Extract the [X, Y] coordinate from the center of the cell holding the provided text.  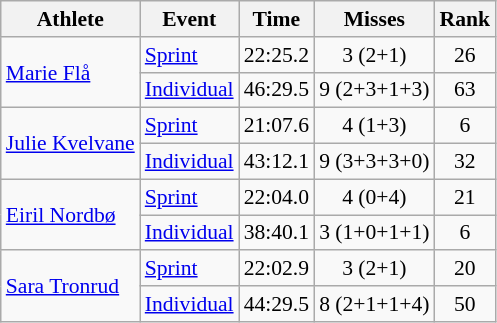
Eiril Nordbø [70, 214]
22:02.9 [276, 269]
Sara Tronrud [70, 286]
4 (1+3) [374, 126]
Marie Flå [70, 72]
44:29.5 [276, 304]
22:25.2 [276, 55]
Event [190, 19]
8 (2+1+1+4) [374, 304]
21:07.6 [276, 126]
26 [466, 55]
63 [466, 90]
22:04.0 [276, 197]
46:29.5 [276, 90]
9 (2+3+1+3) [374, 90]
32 [466, 162]
Athlete [70, 19]
50 [466, 304]
20 [466, 269]
21 [466, 197]
38:40.1 [276, 233]
Time [276, 19]
9 (3+3+3+0) [374, 162]
Misses [374, 19]
Rank [466, 19]
3 (1+0+1+1) [374, 233]
43:12.1 [276, 162]
Julie Kvelvane [70, 144]
4 (0+4) [374, 197]
